For the text-containing cell, return its midpoint in [X, Y] coordinate format. 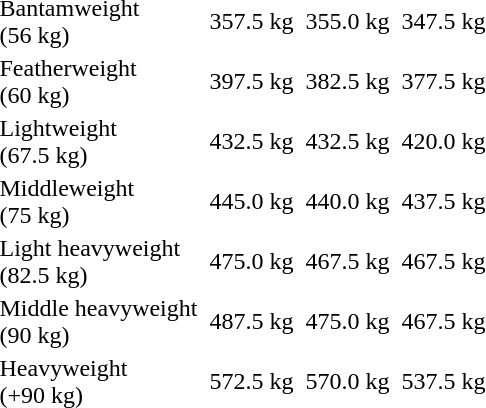
397.5 kg [252, 82]
440.0 kg [348, 202]
467.5 kg [348, 262]
382.5 kg [348, 82]
445.0 kg [252, 202]
487.5 kg [252, 322]
